Return the [x, y] coordinate for the center point of the cell that contains the specified text.  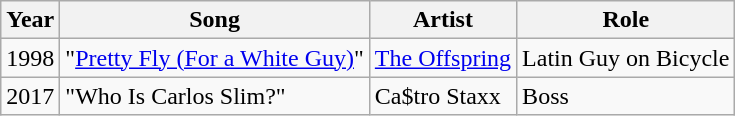
"Who Is Carlos Slim?" [215, 96]
Year [30, 20]
Latin Guy on Bicycle [626, 58]
Role [626, 20]
1998 [30, 58]
Ca$tro Staxx [442, 96]
Artist [442, 20]
Song [215, 20]
2017 [30, 96]
"Pretty Fly (For a White Guy)" [215, 58]
Boss [626, 96]
The Offspring [442, 58]
